Scan for the cell matching the given text and deliver its [x, y] coordinate at center. 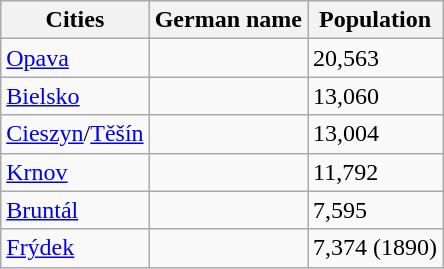
Frýdek [75, 248]
German name [228, 20]
Krnov [75, 172]
Bielsko [75, 96]
Bruntál [75, 210]
7,595 [376, 210]
Population [376, 20]
Cities [75, 20]
13,060 [376, 96]
20,563 [376, 58]
7,374 (1890) [376, 248]
Opava [75, 58]
13,004 [376, 134]
Cieszyn/Těšín [75, 134]
11,792 [376, 172]
